Find where the given text appears and provide that cell's center as [x, y] coordinate. 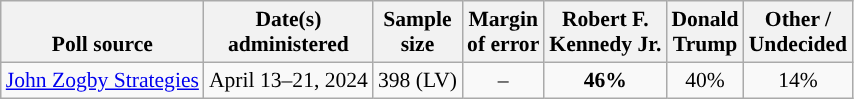
398 (LV) [418, 80]
Poll source [102, 32]
Date(s)administered [288, 32]
14% [798, 80]
40% [704, 80]
DonaldTrump [704, 32]
April 13–21, 2024 [288, 80]
Other /Undecided [798, 32]
John Zogby Strategies [102, 80]
Samplesize [418, 32]
46% [605, 80]
Marginof error [503, 32]
– [503, 80]
Robert F.Kennedy Jr. [605, 32]
